Find where the given text appears and provide that cell's center as (X, Y) coordinate. 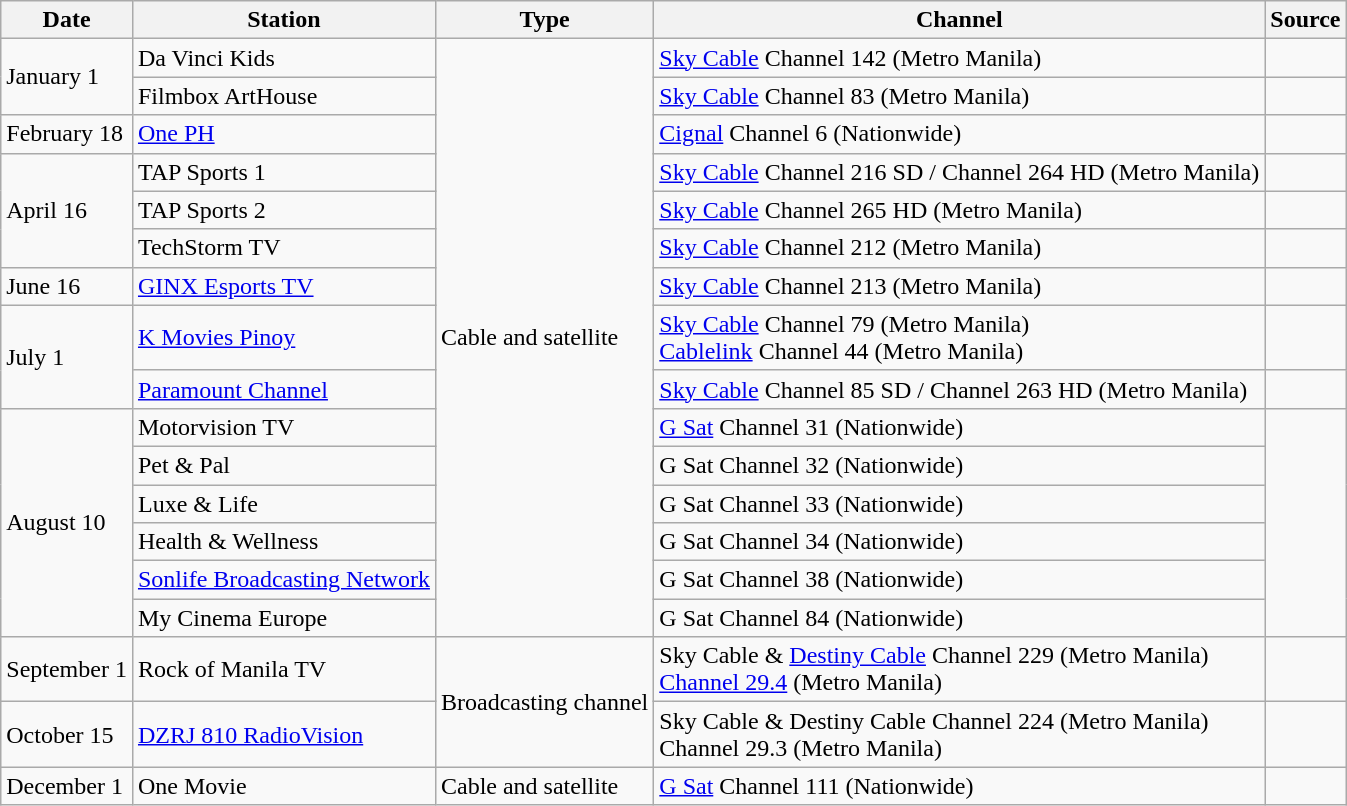
Sky Cable Channel 265 HD (Metro Manila) (960, 210)
Sonlife Broadcasting Network (284, 580)
Sky Cable Channel 216 SD / Channel 264 HD (Metro Manila) (960, 172)
July 1 (67, 356)
G Sat Channel 34 (Nationwide) (960, 542)
Sky Cable Channel 212 (Metro Manila) (960, 248)
Sky Cable Channel 213 (Metro Manila) (960, 286)
Sky Cable Channel 142 (Metro Manila) (960, 58)
TAP Sports 1 (284, 172)
Broadcasting channel (544, 702)
Station (284, 20)
August 10 (67, 522)
My Cinema Europe (284, 618)
G Sat Channel 32 (Nationwide) (960, 465)
Rock of Manila TV (284, 670)
December 1 (67, 786)
K Movies Pinoy (284, 338)
G Sat Channel 31 (Nationwide) (960, 427)
Sky Cable Channel 79 (Metro Manila)Cablelink Channel 44 (Metro Manila) (960, 338)
Pet & Pal (284, 465)
G Sat Channel 84 (Nationwide) (960, 618)
Health & Wellness (284, 542)
October 15 (67, 734)
GINX Esports TV (284, 286)
Paramount Channel (284, 389)
TechStorm TV (284, 248)
Type (544, 20)
Date (67, 20)
One PH (284, 134)
Da Vinci Kids (284, 58)
G Sat Channel 111 (Nationwide) (960, 786)
DZRJ 810 RadioVision (284, 734)
G Sat Channel 38 (Nationwide) (960, 580)
Sky Cable Channel 83 (Metro Manila) (960, 96)
Luxe & Life (284, 503)
February 18 (67, 134)
Channel (960, 20)
One Movie (284, 786)
September 1 (67, 670)
Motorvision TV (284, 427)
Cignal Channel 6 (Nationwide) (960, 134)
G Sat Channel 33 (Nationwide) (960, 503)
TAP Sports 2 (284, 210)
Sky Cable & Destiny Cable Channel 229 (Metro Manila) Channel 29.4 (Metro Manila) (960, 670)
Filmbox ArtHouse (284, 96)
Source (1306, 20)
January 1 (67, 77)
Sky Cable & Destiny Cable Channel 224 (Metro Manila) Channel 29.3 (Metro Manila) (960, 734)
April 16 (67, 210)
Sky Cable Channel 85 SD / Channel 263 HD (Metro Manila) (960, 389)
June 16 (67, 286)
